Pinpoint the cell where the given text exists, returning its [x, y] midpoint coordinate. 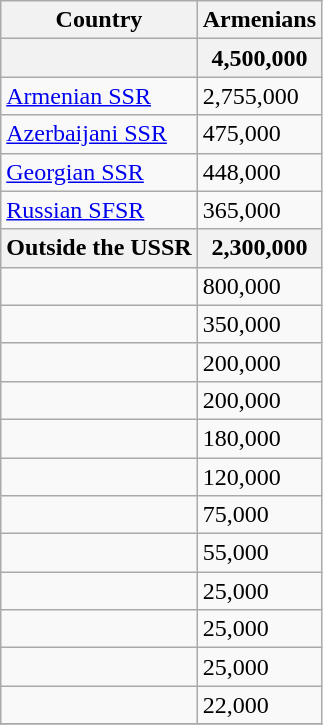
475,000 [259, 134]
55,000 [259, 553]
2,300,000 [259, 248]
Russian SFSR [99, 210]
365,000 [259, 210]
4,500,000 [259, 58]
350,000 [259, 324]
448,000 [259, 172]
Armenian SSR [99, 96]
180,000 [259, 438]
Armenians [259, 20]
Georgian SSR [99, 172]
Azerbaijani SSR [99, 134]
120,000 [259, 477]
800,000 [259, 286]
75,000 [259, 515]
2,755,000 [259, 96]
Outside the USSR [99, 248]
Country [99, 20]
22,000 [259, 705]
